Pinpoint the cell where the given text exists, returning its [X, Y] midpoint coordinate. 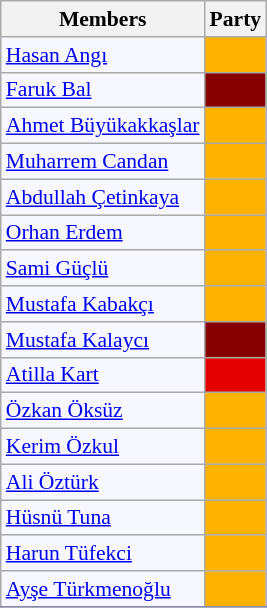
Abdullah Çetinkaya [103, 197]
Hasan Angı [103, 55]
Hüsnü Tuna [103, 518]
Members [103, 19]
Kerim Özkul [103, 447]
Ali Öztürk [103, 482]
Ayşe Türkmenoğlu [103, 589]
Sami Güçlü [103, 269]
Atilla Kart [103, 375]
Orhan Erdem [103, 233]
Mustafa Kabakçı [103, 304]
Harun Tüfekci [103, 554]
Mustafa Kalaycı [103, 340]
Ahmet Büyükakkaşlar [103, 126]
Faruk Bal [103, 90]
Muharrem Candan [103, 162]
Party [236, 19]
Özkan Öksüz [103, 411]
